Return (x, y) of the center of cell containing provided text 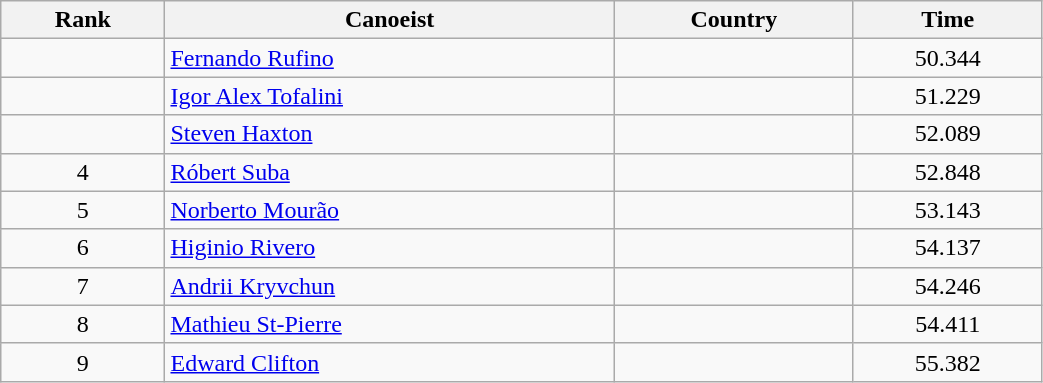
54.137 (948, 248)
9 (83, 362)
Norberto Mourão (390, 210)
4 (83, 172)
53.143 (948, 210)
Rank (83, 20)
55.382 (948, 362)
8 (83, 324)
52.848 (948, 172)
Edward Clifton (390, 362)
52.089 (948, 134)
50.344 (948, 58)
Canoeist (390, 20)
7 (83, 286)
Fernando Rufino (390, 58)
Higinio Rivero (390, 248)
51.229 (948, 96)
54.411 (948, 324)
54.246 (948, 286)
Róbert Suba (390, 172)
Time (948, 20)
Mathieu St-Pierre (390, 324)
Steven Haxton (390, 134)
Igor Alex Tofalini (390, 96)
6 (83, 248)
Country (734, 20)
Andrii Kryvchun (390, 286)
5 (83, 210)
